From the cell containing the given text, extract its center point as (x, y) coordinate. 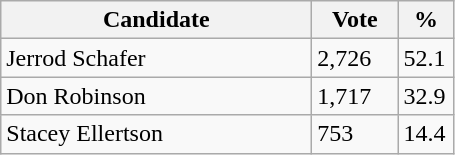
Candidate (156, 20)
Stacey Ellertson (156, 134)
1,717 (355, 96)
2,726 (355, 58)
Vote (355, 20)
Don Robinson (156, 96)
Jerrod Schafer (156, 58)
% (426, 20)
52.1 (426, 58)
32.9 (426, 96)
753 (355, 134)
14.4 (426, 134)
